From the cell containing the given text, extract its center point as [X, Y] coordinate. 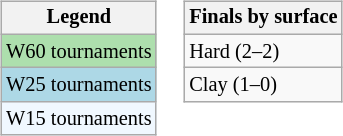
Clay (1–0) [263, 85]
W15 tournaments [78, 119]
Legend [78, 18]
W25 tournaments [78, 85]
Finals by surface [263, 18]
W60 tournaments [78, 51]
Hard (2–2) [263, 51]
